For the text-containing cell, return its midpoint in [x, y] coordinate format. 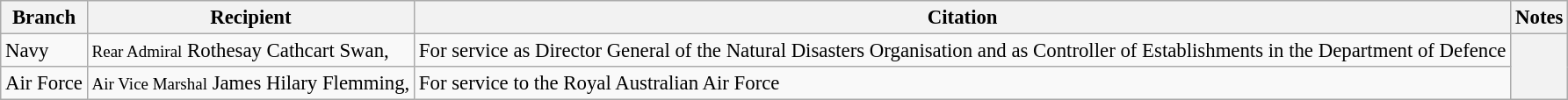
Air Vice Marshal James Hilary Flemming, [250, 83]
For service to the Royal Australian Air Force [963, 83]
Notes [1539, 18]
Navy [44, 51]
Citation [963, 18]
Rear Admiral Rothesay Cathcart Swan, [250, 51]
Recipient [250, 18]
For service as Director General of the Natural Disasters Organisation and as Controller of Establishments in the Department of Defence [963, 51]
Branch [44, 18]
Air Force [44, 83]
